Locate the cell with the specified text and output its [x, y] center coordinate. 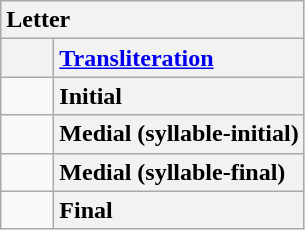
Final [179, 210]
Medial (syllable-initial) [179, 134]
Initial [179, 96]
Medial (syllable-final) [179, 172]
Letter [152, 20]
Transliteration [179, 58]
